Determine the [x, y] coordinate at the center of the cell enclosing the given text.  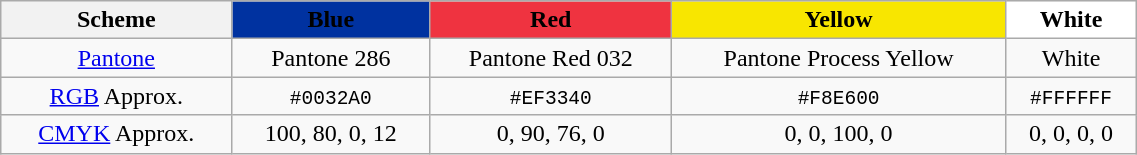
Blue [331, 20]
0, 0, 100, 0 [838, 134]
Scheme [116, 20]
Pantone 286 [331, 58]
Pantone [116, 58]
#F8E600 [838, 96]
#0032A0 [331, 96]
RGB Approx. [116, 96]
0, 0, 0, 0 [1071, 134]
Yellow [838, 20]
Pantone Process Yellow [838, 58]
0, 90, 76, 0 [551, 134]
#EF3340 [551, 96]
#FFFFFF [1071, 96]
CMYK Approx. [116, 134]
100, 80, 0, 12 [331, 134]
Red [551, 20]
Pantone Red 032 [551, 58]
